Find where the given text appears and provide that cell's center as [X, Y] coordinate. 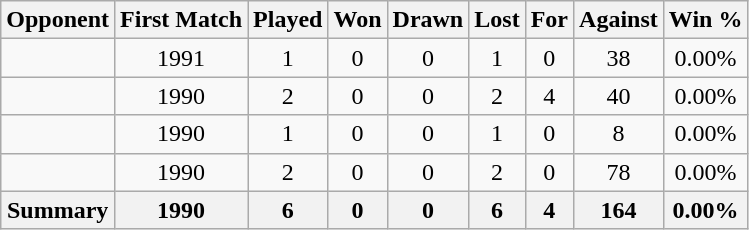
Won [358, 20]
38 [619, 58]
For [549, 20]
Opponent [58, 20]
Lost [497, 20]
40 [619, 96]
Summary [58, 210]
Drawn [428, 20]
1991 [182, 58]
Against [619, 20]
164 [619, 210]
78 [619, 172]
Win % [706, 20]
8 [619, 134]
First Match [182, 20]
Played [288, 20]
